Return the (x, y) coordinate for the center point of the cell that contains the specified text.  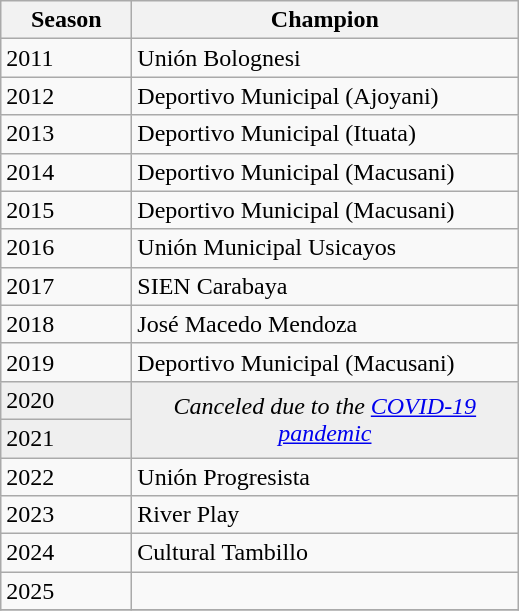
Cultural Tambillo (325, 553)
2019 (66, 362)
2012 (66, 96)
2016 (66, 248)
2014 (66, 172)
Unión Bolognesi (325, 58)
Canceled due to the COVID-19 pandemic (325, 419)
SIEN Carabaya (325, 286)
2011 (66, 58)
2022 (66, 477)
Unión Municipal Usicayos (325, 248)
2021 (66, 438)
Unión Progresista (325, 477)
2013 (66, 134)
2015 (66, 210)
Deportivo Municipal (Ajoyani) (325, 96)
2025 (66, 591)
2018 (66, 324)
Season (66, 20)
2017 (66, 286)
Champion (325, 20)
River Play (325, 515)
2020 (66, 400)
2023 (66, 515)
2024 (66, 553)
Deportivo Municipal (Ituata) (325, 134)
José Macedo Mendoza (325, 324)
